Determine the (X, Y) coordinate at the center of the cell enclosing the given text.  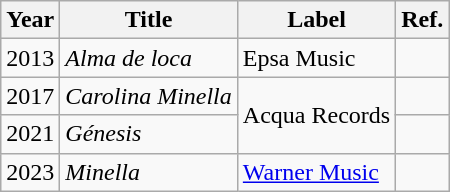
Carolina Minella (149, 96)
Génesis (149, 134)
Title (149, 20)
Alma de loca (149, 58)
2021 (30, 134)
Ref. (422, 20)
Acqua Records (316, 115)
Minella (149, 172)
2017 (30, 96)
Epsa Music (316, 58)
Warner Music (316, 172)
2013 (30, 58)
2023 (30, 172)
Year (30, 20)
Label (316, 20)
